From the cell containing the given text, extract its center point as [X, Y] coordinate. 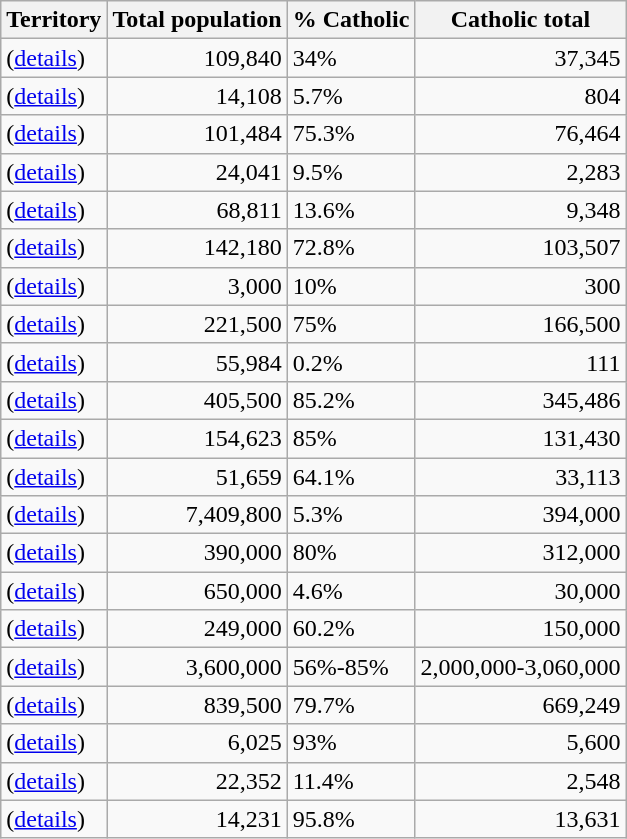
14,108 [197, 96]
2,283 [520, 172]
312,000 [520, 553]
76,464 [520, 134]
154,623 [197, 438]
7,409,800 [197, 515]
72.8% [351, 248]
13,631 [520, 819]
142,180 [197, 248]
68,811 [197, 210]
300 [520, 286]
30,000 [520, 591]
22,352 [197, 781]
804 [520, 96]
34% [351, 58]
0.2% [351, 362]
55,984 [197, 362]
111 [520, 362]
51,659 [197, 477]
37,345 [520, 58]
9.5% [351, 172]
56%-85% [351, 667]
131,430 [520, 438]
Catholic total [520, 20]
669,249 [520, 705]
5,600 [520, 743]
85.2% [351, 400]
405,500 [197, 400]
64.1% [351, 477]
9,348 [520, 210]
% Catholic [351, 20]
95.8% [351, 819]
390,000 [197, 553]
80% [351, 553]
650,000 [197, 591]
85% [351, 438]
Territory [54, 20]
24,041 [197, 172]
839,500 [197, 705]
10% [351, 286]
93% [351, 743]
60.2% [351, 629]
2,000,000-3,060,000 [520, 667]
166,500 [520, 324]
249,000 [197, 629]
14,231 [197, 819]
79.7% [351, 705]
33,113 [520, 477]
101,484 [197, 134]
4.6% [351, 591]
394,000 [520, 515]
3,000 [197, 286]
5.7% [351, 96]
150,000 [520, 629]
Total population [197, 20]
5.3% [351, 515]
103,507 [520, 248]
13.6% [351, 210]
2,548 [520, 781]
109,840 [197, 58]
221,500 [197, 324]
75.3% [351, 134]
75% [351, 324]
3,600,000 [197, 667]
6,025 [197, 743]
11.4% [351, 781]
345,486 [520, 400]
